Find where the given text appears and provide that cell's center as (X, Y) coordinate. 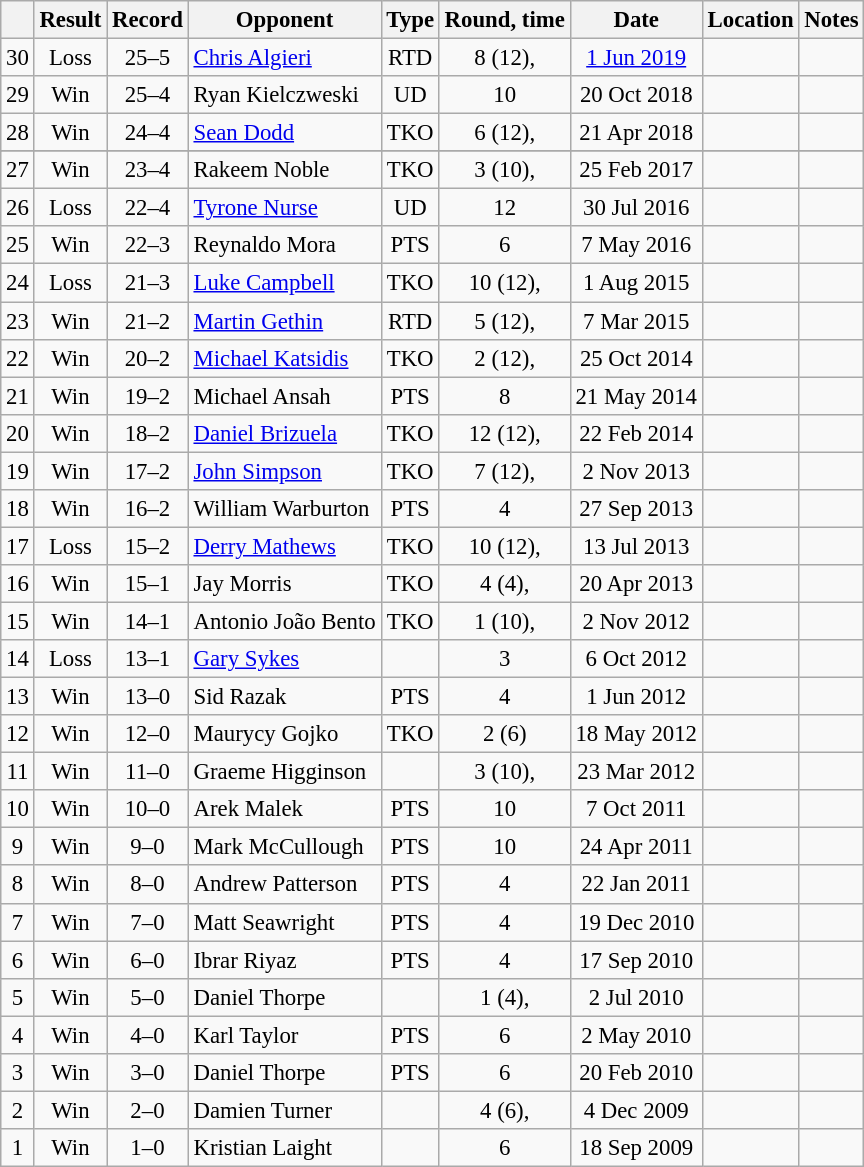
Sid Razak (284, 697)
Notes (832, 20)
22–3 (148, 245)
24–4 (148, 133)
20 Oct 2018 (636, 95)
19 (18, 471)
Record (148, 20)
20 (18, 433)
18–2 (148, 433)
6 (12), (504, 133)
13–0 (148, 697)
13 Jul 2013 (636, 546)
4 (4), (504, 584)
15 (18, 621)
21 (18, 396)
16 (18, 584)
17–2 (148, 471)
12–0 (148, 734)
10–0 (148, 809)
18 (18, 509)
11 (18, 772)
25 Oct 2014 (636, 358)
2 Jul 2010 (636, 997)
22 (18, 358)
23 (18, 321)
4 (6), (504, 1110)
25 Feb 2017 (636, 170)
Sean Dodd (284, 133)
24 (18, 283)
23 Mar 2012 (636, 772)
Opponent (284, 20)
21–3 (148, 283)
15–2 (148, 546)
14 (18, 659)
Kristian Laight (284, 1148)
1 (10), (504, 621)
Round, time (504, 20)
John Simpson (284, 471)
2–0 (148, 1110)
20 Apr 2013 (636, 584)
22 Jan 2011 (636, 885)
23–4 (148, 170)
1–0 (148, 1148)
27 (18, 170)
Michael Ansah (284, 396)
2 Nov 2012 (636, 621)
Ryan Kielczweski (284, 95)
Reynaldo Mora (284, 245)
Karl Taylor (284, 1035)
7 (12), (504, 471)
Martin Gethin (284, 321)
Matt Seawright (284, 922)
Chris Algieri (284, 58)
1 Jun 2012 (636, 697)
4 Dec 2009 (636, 1110)
Antonio João Bento (284, 621)
22–4 (148, 208)
8 (12), (504, 58)
Michael Katsidis (284, 358)
6 Oct 2012 (636, 659)
22 Feb 2014 (636, 433)
Type (410, 20)
Andrew Patterson (284, 885)
17 (18, 546)
2 (18, 1110)
18 May 2012 (636, 734)
29 (18, 95)
7 May 2016 (636, 245)
Rakeem Noble (284, 170)
Mark McCullough (284, 847)
21 Apr 2018 (636, 133)
1 (4), (504, 997)
15–1 (148, 584)
Maurycy Gojko (284, 734)
13–1 (148, 659)
7 (18, 922)
25–4 (148, 95)
19 Dec 2010 (636, 922)
16–2 (148, 509)
20–2 (148, 358)
4–0 (148, 1035)
25 (18, 245)
12 (12), (504, 433)
Location (750, 20)
11–0 (148, 772)
18 Sep 2009 (636, 1148)
5 (18, 997)
13 (18, 697)
25–5 (148, 58)
7 Oct 2011 (636, 809)
Jay Morris (284, 584)
Luke Campbell (284, 283)
27 Sep 2013 (636, 509)
Arek Malek (284, 809)
2 (12), (504, 358)
2 May 2010 (636, 1035)
14–1 (148, 621)
Derry Mathews (284, 546)
28 (18, 133)
30 Jul 2016 (636, 208)
1 (18, 1148)
7–0 (148, 922)
5 (12), (504, 321)
3–0 (148, 1073)
5–0 (148, 997)
2 Nov 2013 (636, 471)
26 (18, 208)
9–0 (148, 847)
20 Feb 2010 (636, 1073)
2 (6) (504, 734)
21 May 2014 (636, 396)
William Warburton (284, 509)
Tyrone Nurse (284, 208)
9 (18, 847)
6–0 (148, 960)
17 Sep 2010 (636, 960)
24 Apr 2011 (636, 847)
Gary Sykes (284, 659)
Date (636, 20)
Ibrar Riyaz (284, 960)
Graeme Higginson (284, 772)
7 Mar 2015 (636, 321)
30 (18, 58)
19–2 (148, 396)
1 Jun 2019 (636, 58)
21–2 (148, 321)
Daniel Brizuela (284, 433)
Result (70, 20)
1 Aug 2015 (636, 283)
Damien Turner (284, 1110)
8–0 (148, 885)
